Detect which cell encompasses the target text, then output its [x, y] center coordinate. 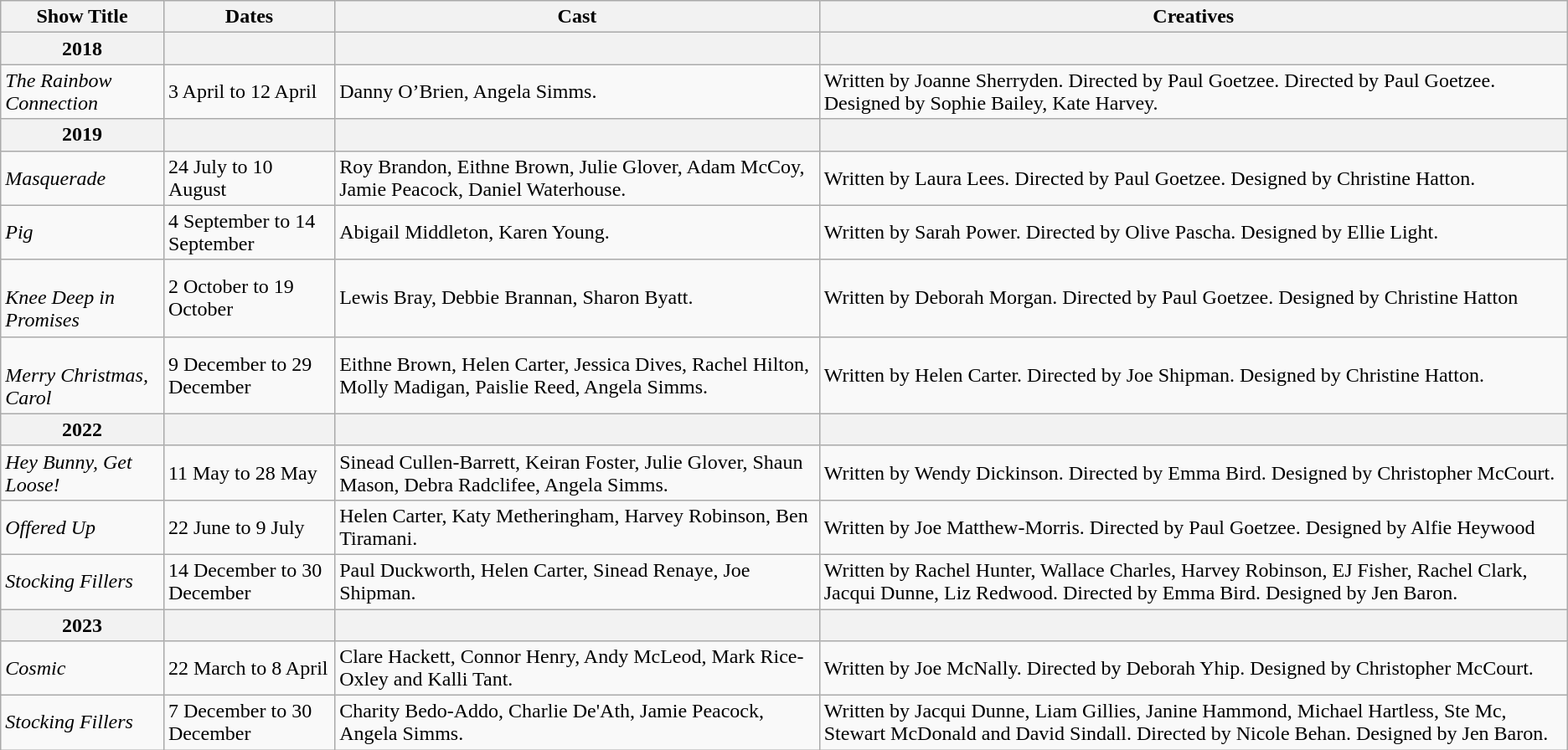
Written by Wendy Dickinson. Directed by Emma Bird. Designed by Christopher McCourt. [1193, 472]
Written by Sarah Power. Directed by Olive Pascha. Designed by Ellie Light. [1193, 233]
Paul Duckworth, Helen Carter, Sinead Renaye, Joe Shipman. [578, 581]
Written by Laura Lees. Directed by Paul Goetzee. Designed by Christine Hatton. [1193, 177]
Pig [82, 233]
7 December to 30 December [249, 723]
Lewis Bray, Debbie Brannan, Sharon Byatt. [578, 298]
2018 [82, 49]
24 July to 10 August [249, 177]
Danny O’Brien, Angela Simms. [578, 92]
Eithne Brown, Helen Carter, Jessica Dives, Rachel Hilton, Molly Madigan, Paislie Reed, Angela Simms. [578, 375]
Written by Joe Matthew-Morris. Directed by Paul Goetzee. Designed by Alfie Heywood [1193, 527]
2019 [82, 135]
2 October to 19 October [249, 298]
Offered Up [82, 527]
9 December to 29 December [249, 375]
Helen Carter, Katy Metheringham, Harvey Robinson, Ben Tiramani. [578, 527]
Clare Hackett, Connor Henry, Andy McLeod, Mark Rice-Oxley and Kalli Tant. [578, 668]
Written by Joe McNally. Directed by Deborah Yhip. Designed by Christopher McCourt. [1193, 668]
11 May to 28 May [249, 472]
Written by Deborah Morgan. Directed by Paul Goetzee. Designed by Christine Hatton [1193, 298]
Charity Bedo-Addo, Charlie De'Ath, Jamie Peacock, Angela Simms. [578, 723]
Written by Joanne Sherryden. Directed by Paul Goetzee. Directed by Paul Goetzee. Designed by Sophie Bailey, Kate Harvey. [1193, 92]
22 March to 8 April [249, 668]
Sinead Cullen-Barrett, Keiran Foster, Julie Glover, Shaun Mason, Debra Radclifee, Angela Simms. [578, 472]
Cosmic [82, 668]
Written by Helen Carter. Directed by Joe Shipman. Designed by Christine Hatton. [1193, 375]
Roy Brandon, Eithne Brown, Julie Glover, Adam McCoy, Jamie Peacock, Daniel Waterhouse. [578, 177]
3 April to 12 April [249, 92]
Merry Christmas, Carol [82, 375]
Cast [578, 17]
22 June to 9 July [249, 527]
Show Title [82, 17]
2023 [82, 625]
Knee Deep in Promises [82, 298]
Masquerade [82, 177]
The Rainbow Connection [82, 92]
2022 [82, 429]
Abigail Middleton, Karen Young. [578, 233]
4 September to 14 September [249, 233]
Hey Bunny, Get Loose! [82, 472]
Creatives [1193, 17]
Dates [249, 17]
14 December to 30 December [249, 581]
